Pinpoint the cell where the given text exists, returning its (X, Y) midpoint coordinate. 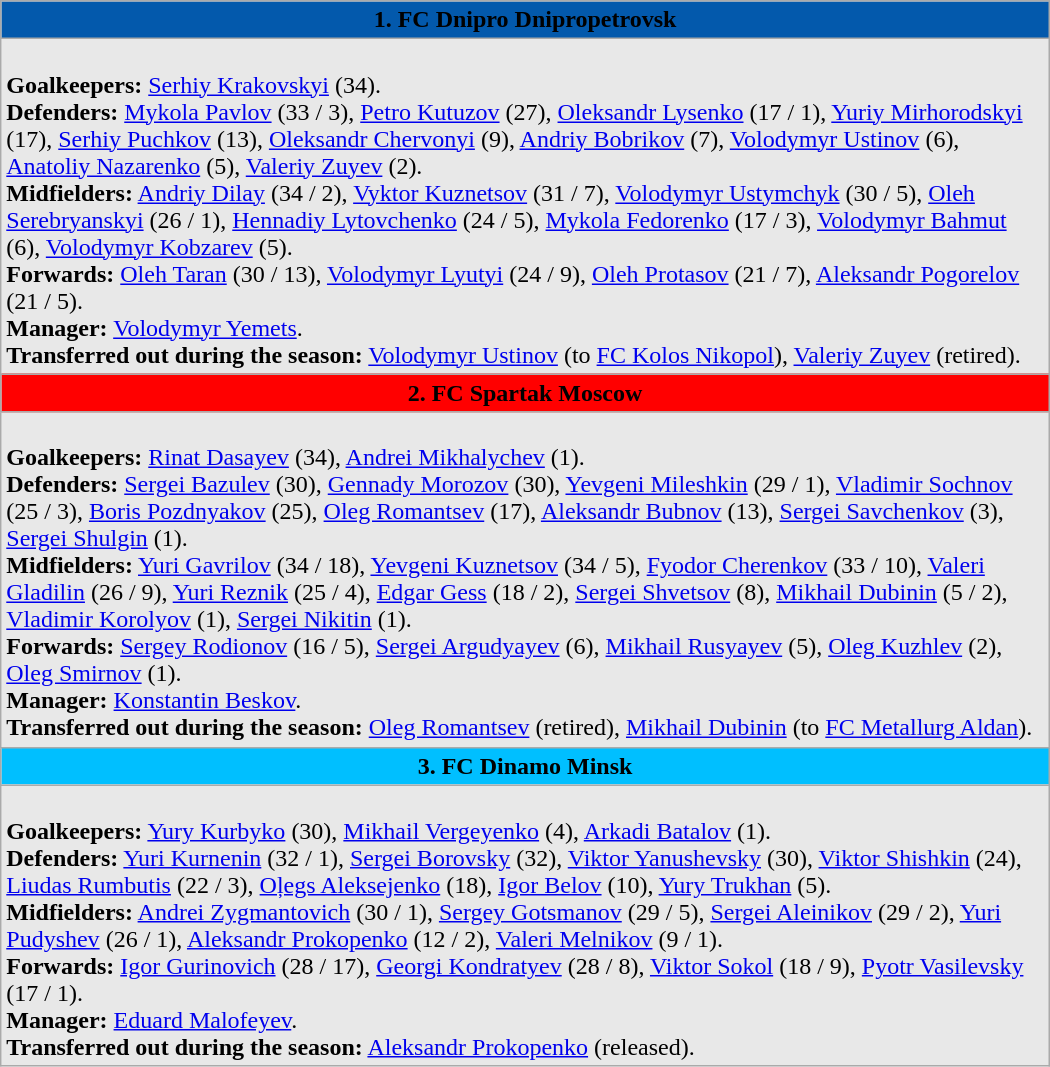
3. FC Dinamo Minsk (525, 766)
2. FC Spartak Moscow (525, 393)
1. FC Dnipro Dnipropetrovsk (525, 20)
